Output the (X, Y) coordinate of the center of the cell containing the given text.  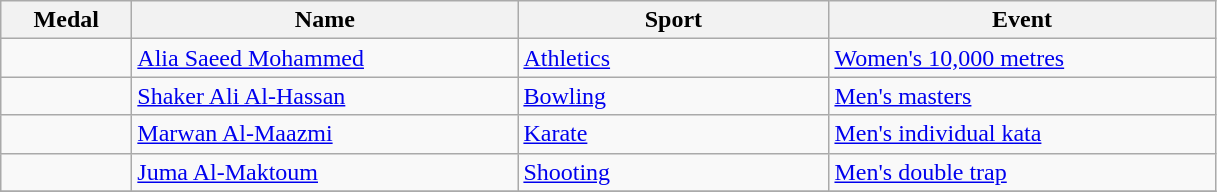
Men's individual kata (1022, 134)
Shooting (674, 172)
Athletics (674, 58)
Bowling (674, 96)
Marwan Al-Maazmi (325, 134)
Shaker Ali Al-Hassan (325, 96)
Juma Al-Maktoum (325, 172)
Men's masters (1022, 96)
Alia Saeed Mohammed (325, 58)
Sport (674, 20)
Name (325, 20)
Karate (674, 134)
Men's double trap (1022, 172)
Medal (66, 20)
Women's 10,000 metres (1022, 58)
Event (1022, 20)
